Capture the cell that displays the provided text and extract its (X, Y) central coordinate. 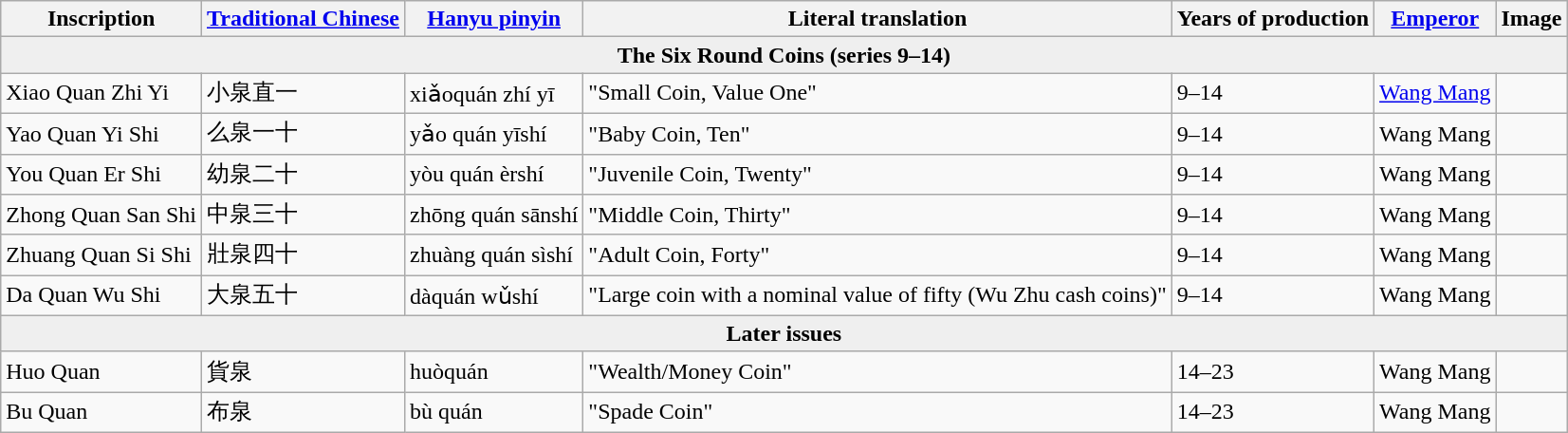
xiǎoquán zhí yī (493, 93)
Huo Quan (101, 372)
zhōng quán sānshí (493, 215)
Traditional Chinese (303, 19)
小泉直一 (303, 93)
"Baby Coin, Ten" (877, 133)
Emperor (1435, 19)
dàquán wǔshí (493, 296)
Image (1531, 19)
Inscription (101, 19)
Zhuang Quan Si Shi (101, 254)
幼泉二十 (303, 175)
"Middle Coin, Thirty" (877, 215)
么泉一十 (303, 133)
壯泉四十 (303, 254)
The Six Round Coins (series 9–14) (784, 55)
Da Quan Wu Shi (101, 296)
Literal translation (877, 19)
zhuàng quán sìshí (493, 254)
"Spade Coin" (877, 412)
布泉 (303, 412)
中泉三十 (303, 215)
huòquán (493, 372)
"Wealth/Money Coin" (877, 372)
Hanyu pinyin (493, 19)
You Quan Er Shi (101, 175)
"Large coin with a nominal value of fifty (Wu Zhu cash coins)" (877, 296)
Later issues (784, 333)
大泉五十 (303, 296)
Bu Quan (101, 412)
yòu quán èrshí (493, 175)
"Adult Coin, Forty" (877, 254)
Xiao Quan Zhi Yi (101, 93)
bù quán (493, 412)
Yao Quan Yi Shi (101, 133)
貨泉 (303, 372)
"Small Coin, Value One" (877, 93)
Years of production (1273, 19)
Zhong Quan San Shi (101, 215)
"Juvenile Coin, Twenty" (877, 175)
yǎo quán yīshí (493, 133)
